Return the (X, Y) coordinate for the center point of the cell that contains the specified text.  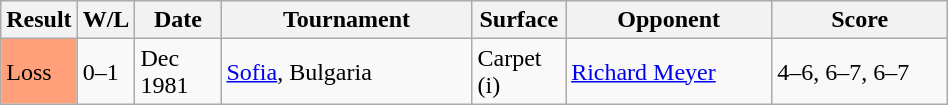
W/L (106, 20)
Tournament (346, 20)
0–1 (106, 72)
Opponent (669, 20)
Dec 1981 (178, 72)
Loss (39, 72)
Richard Meyer (669, 72)
Sofia, Bulgaria (346, 72)
Surface (519, 20)
Date (178, 20)
Score (860, 20)
Carpet (i) (519, 72)
4–6, 6–7, 6–7 (860, 72)
Result (39, 20)
